Provide the (X, Y) coordinate of the cell's center where the given text is located.  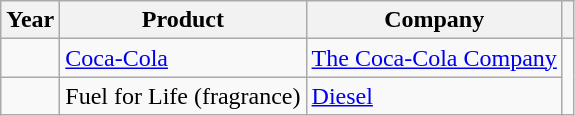
Year (30, 20)
Coca-Cola (183, 58)
Diesel (434, 96)
Fuel for Life (fragrance) (183, 96)
Company (434, 20)
Product (183, 20)
The Coca-Cola Company (434, 58)
